Determine the [X, Y] coordinate at the center of the cell enclosing the given text.  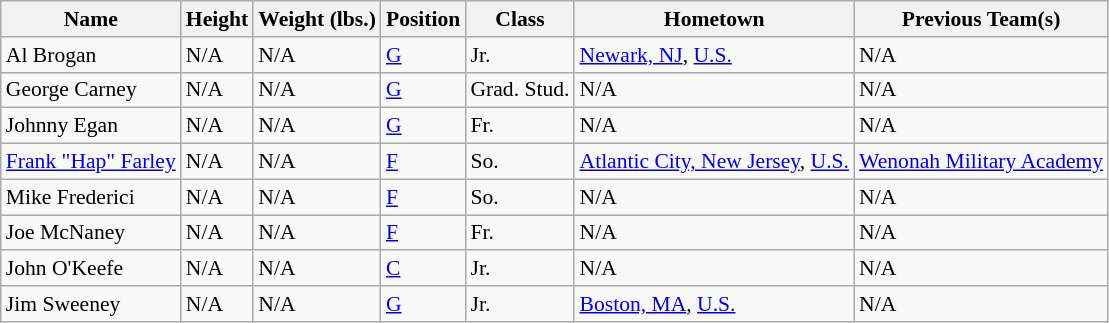
Frank "Hap" Farley [91, 162]
Weight (lbs.) [317, 19]
Hometown [714, 19]
Wenonah Military Academy [981, 162]
Height [217, 19]
Boston, MA, U.S. [714, 304]
Joe McNaney [91, 233]
George Carney [91, 90]
Al Brogan [91, 55]
Atlantic City, New Jersey, U.S. [714, 162]
Class [520, 19]
Jim Sweeney [91, 304]
Previous Team(s) [981, 19]
Johnny Egan [91, 126]
Mike Frederici [91, 197]
John O'Keefe [91, 269]
Newark, NJ, U.S. [714, 55]
Name [91, 19]
Position [423, 19]
C [423, 269]
Grad. Stud. [520, 90]
